Pinpoint the cell where the given text exists, returning its (X, Y) midpoint coordinate. 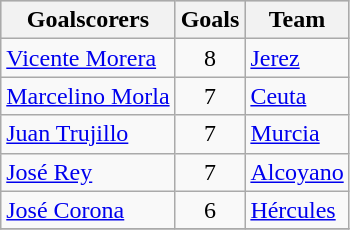
José Corona (88, 210)
Murcia (297, 134)
Alcoyano (297, 172)
Goals (210, 20)
Ceuta (297, 96)
Juan Trujillo (88, 134)
8 (210, 58)
Hércules (297, 210)
Goalscorers (88, 20)
José Rey (88, 172)
Team (297, 20)
Vicente Morera (88, 58)
6 (210, 210)
Marcelino Morla (88, 96)
Jerez (297, 58)
